Return the [X, Y] coordinate for the center point of the cell that contains the specified text.  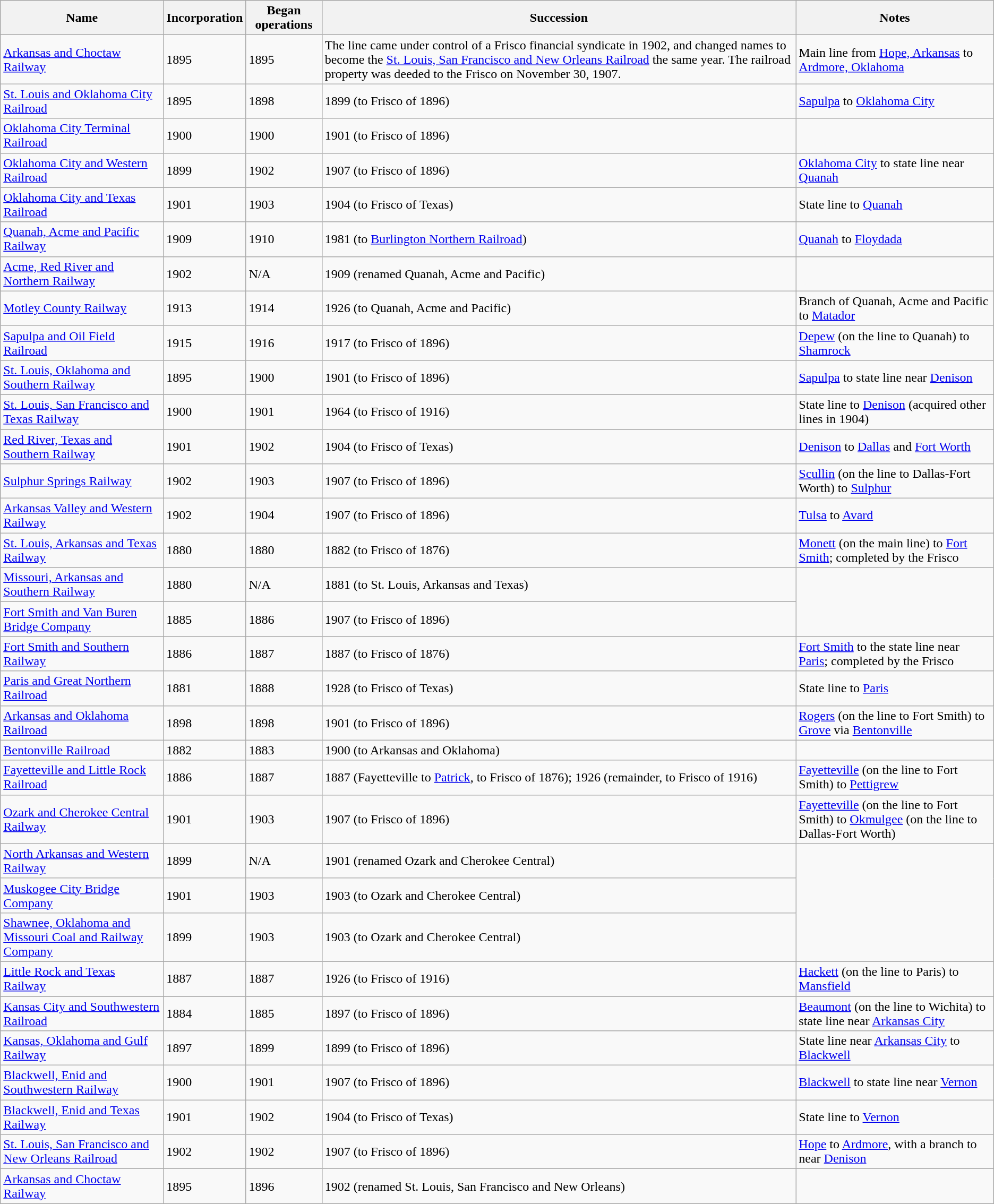
State line to Paris [895, 688]
1909 [205, 239]
Arkansas Valley and Western Railway [82, 516]
Red River, Texas and Southern Railway [82, 446]
Rogers (on the line to Fort Smith) to Grove via Bentonville [895, 723]
1887 (to Frisco of 1876) [559, 654]
Fort Smith and Van Buren Bridge Company [82, 619]
Sapulpa and Oil Field Railroad [82, 343]
Sapulpa to state line near Denison [895, 377]
Began operations [284, 18]
1917 (to Frisco of 1896) [559, 343]
Branch of Quanah, Acme and Pacific to Matador [895, 308]
North Arkansas and Western Railway [82, 861]
1916 [284, 343]
1883 [284, 750]
Notes [895, 18]
Succession [559, 18]
1904 [284, 516]
1910 [284, 239]
Hope to Ardmore, with a branch to near Denison [895, 1152]
St. Louis, San Francisco and New Orleans Railroad [82, 1152]
Quanah to Floydada [895, 239]
Oklahoma City to state line near Quanah [895, 170]
St. Louis, San Francisco and Texas Railway [82, 412]
Motley County Railway [82, 308]
1897 [205, 1048]
1897 (to Frisco of 1896) [559, 1013]
St. Louis and Oklahoma City Railroad [82, 101]
1896 [284, 1186]
1926 (to Frisco of 1916) [559, 979]
Muskogee City Bridge Company [82, 895]
1900 (to Arkansas and Oklahoma) [559, 750]
1882 [205, 750]
Name [82, 18]
St. Louis, Arkansas and Texas Railway [82, 550]
Oklahoma City Terminal Railroad [82, 136]
State line to Quanah [895, 205]
Kansas City and Southwestern Railroad [82, 1013]
Scullin (on the line to Dallas-Fort Worth) to Sulphur [895, 481]
Bentonville Railroad [82, 750]
1884 [205, 1013]
1926 (to Quanah, Acme and Pacific) [559, 308]
1964 (to Frisco of 1916) [559, 412]
State line near Arkansas City to Blackwell [895, 1048]
Denison to Dallas and Fort Worth [895, 446]
1981 (to Burlington Northern Railroad) [559, 239]
Incorporation [205, 18]
Quanah, Acme and Pacific Railway [82, 239]
Fort Smith and Southern Railway [82, 654]
Ozark and Cherokee Central Railway [82, 819]
Fayetteville (on the line to Fort Smith) to Okmulgee (on the line to Dallas-Fort Worth) [895, 819]
Oklahoma City and Western Railroad [82, 170]
Paris and Great Northern Railroad [82, 688]
Hackett (on the line to Paris) to Mansfield [895, 979]
1902 (renamed St. Louis, San Francisco and New Orleans) [559, 1186]
1914 [284, 308]
Monett (on the main line) to Fort Smith; completed by the Frisco [895, 550]
Tulsa to Avard [895, 516]
Fayetteville (on the line to Fort Smith) to Pettigrew [895, 777]
1887 (Fayetteville to Patrick, to Frisco of 1876); 1926 (remainder, to Frisco of 1916) [559, 777]
1888 [284, 688]
1915 [205, 343]
State line to Vernon [895, 1117]
Fort Smith to the state line near Paris; completed by the Frisco [895, 654]
Shawnee, Oklahoma and Missouri Coal and Railway Company [82, 937]
1882 (to Frisco of 1876) [559, 550]
Blackwell, Enid and Texas Railway [82, 1117]
Beaumont (on the line to Wichita) to state line near Arkansas City [895, 1013]
Sulphur Springs Railway [82, 481]
Little Rock and Texas Railway [82, 979]
Depew (on the line to Quanah) to Shamrock [895, 343]
Arkansas and Oklahoma Railroad [82, 723]
1901 (renamed Ozark and Cherokee Central) [559, 861]
Blackwell to state line near Vernon [895, 1083]
State line to Denison (acquired other lines in 1904) [895, 412]
1881 (to St. Louis, Arkansas and Texas) [559, 585]
Missouri, Arkansas and Southern Railway [82, 585]
Oklahoma City and Texas Railroad [82, 205]
St. Louis, Oklahoma and Southern Railway [82, 377]
1913 [205, 308]
Sapulpa to Oklahoma City [895, 101]
Acme, Red River and Northern Railway [82, 274]
1928 (to Frisco of Texas) [559, 688]
1909 (renamed Quanah, Acme and Pacific) [559, 274]
Kansas, Oklahoma and Gulf Railway [82, 1048]
Blackwell, Enid and Southwestern Railway [82, 1083]
1881 [205, 688]
Main line from Hope, Arkansas to Ardmore, Oklahoma [895, 59]
Fayetteville and Little Rock Railroad [82, 777]
